From the cell containing the given text, extract its center point as [x, y] coordinate. 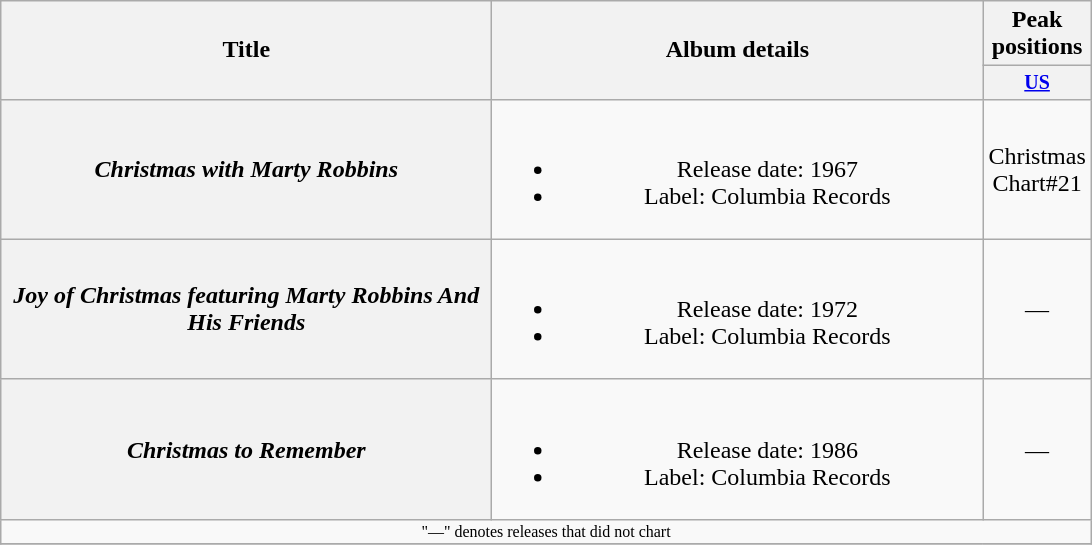
"—" denotes releases that did not chart [546, 531]
Christmas Chart#21 [1037, 169]
US [1037, 82]
Christmas with Marty Robbins [246, 169]
Album details [738, 50]
Title [246, 50]
Peak positions [1037, 34]
Joy of Christmas featuring Marty Robbins And His Friends [246, 309]
Release date: 1986Label: Columbia Records [738, 449]
Christmas to Remember [246, 449]
Release date: 1972Label: Columbia Records [738, 309]
Release date: 1967Label: Columbia Records [738, 169]
